Search for the cell housing the specified text and yield its [x, y] center coordinate. 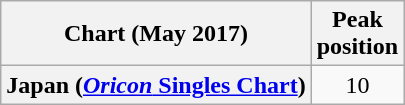
Chart (May 2017) [156, 34]
10 [357, 85]
Japan (Oricon Singles Chart) [156, 85]
Peakposition [357, 34]
